Determine the (X, Y) coordinate at the center of the cell enclosing the given text.  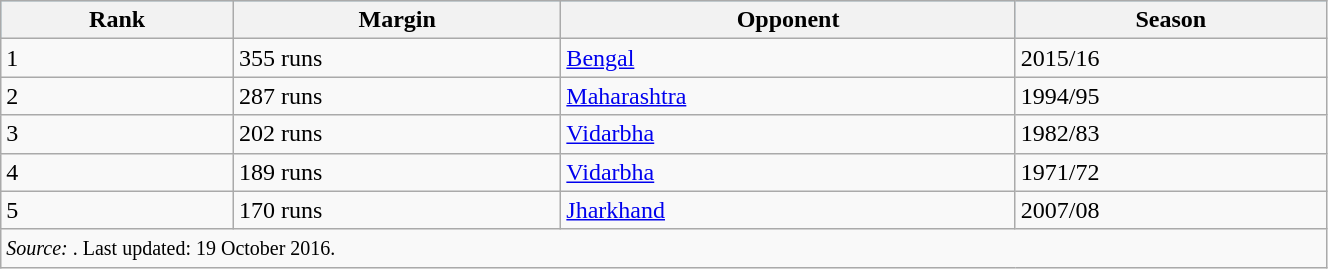
3 (118, 134)
2007/08 (1170, 210)
355 runs (396, 58)
Bengal (788, 58)
1982/83 (1170, 134)
4 (118, 172)
2015/16 (1170, 58)
Opponent (788, 20)
5 (118, 210)
Jharkhand (788, 210)
170 runs (396, 210)
Season (1170, 20)
2 (118, 96)
189 runs (396, 172)
202 runs (396, 134)
287 runs (396, 96)
1971/72 (1170, 172)
Margin (396, 20)
Source: . Last updated: 19 October 2016. (664, 248)
Maharashtra (788, 96)
1994/95 (1170, 96)
Rank (118, 20)
1 (118, 58)
